Determine the (x, y) coordinate at the center of the cell enclosing the given text.  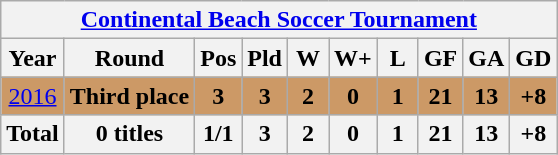
0 titles (129, 134)
Continental Beach Soccer Tournament (279, 20)
1/1 (218, 134)
Pld (265, 58)
L (398, 58)
W+ (354, 58)
Round (129, 58)
Pos (218, 58)
GD (534, 58)
Total (33, 134)
GF (440, 58)
Third place (129, 96)
W (308, 58)
GA (486, 58)
2016 (33, 96)
Year (33, 58)
